Find where the given text appears and provide that cell's center as [x, y] coordinate. 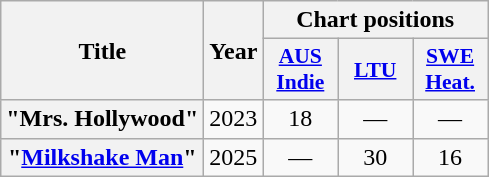
18 [300, 119]
2023 [234, 119]
AUS Indie [300, 70]
SWEHeat. [450, 70]
"Mrs. Hollywood" [102, 119]
30 [376, 157]
2025 [234, 157]
Year [234, 50]
Chart positions [376, 20]
16 [450, 157]
"Milkshake Man" [102, 157]
Title [102, 50]
LTU [376, 70]
